Scan for the cell matching the given text and deliver its (x, y) coordinate at center. 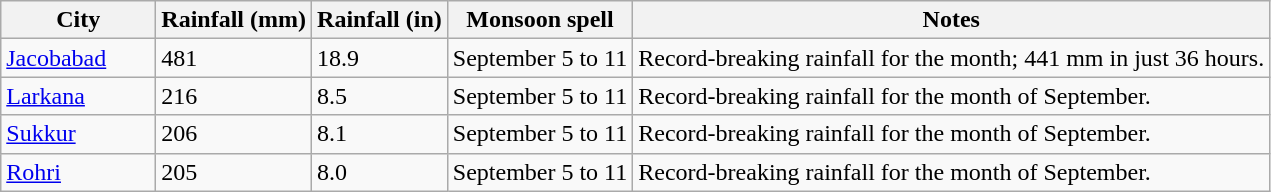
Record-breaking rainfall for the month; 441 mm in just 36 hours. (952, 58)
Larkana (78, 96)
Notes (952, 20)
Sukkur (78, 134)
8.5 (380, 96)
Monsoon spell (540, 20)
216 (234, 96)
Rainfall (mm) (234, 20)
8.1 (380, 134)
205 (234, 172)
Jacobabad (78, 58)
8.0 (380, 172)
Rainfall (in) (380, 20)
481 (234, 58)
206 (234, 134)
Rohri (78, 172)
18.9 (380, 58)
City (78, 20)
